Pinpoint the cell where the given text exists, returning its [x, y] midpoint coordinate. 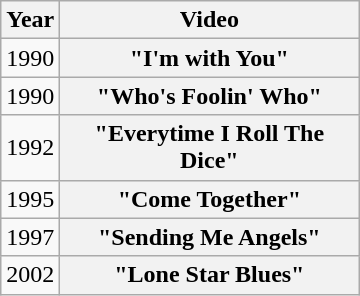
"Who's Foolin' Who" [210, 96]
"Sending Me Angels" [210, 237]
1992 [30, 148]
"I'm with You" [210, 58]
"Everytime I Roll The Dice" [210, 148]
Video [210, 20]
"Come Together" [210, 199]
Year [30, 20]
1997 [30, 237]
2002 [30, 275]
"Lone Star Blues" [210, 275]
1995 [30, 199]
